For the text-containing cell, return its midpoint in [x, y] coordinate format. 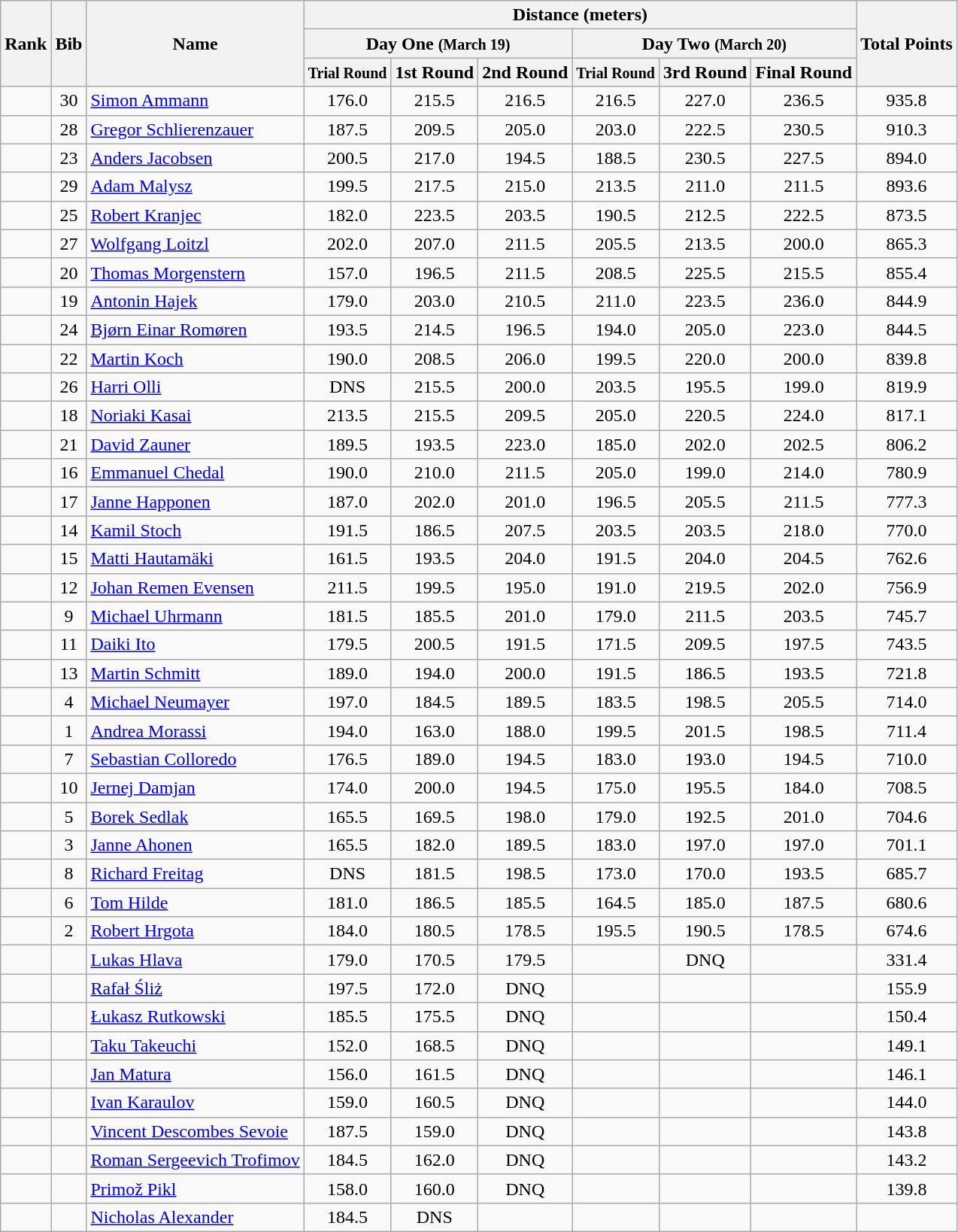
756.9 [907, 587]
710.0 [907, 759]
Antonin Hajek [196, 301]
217.5 [435, 187]
Martin Schmitt [196, 673]
Emmanuel Chedal [196, 473]
Noriaki Kasai [196, 416]
227.5 [804, 158]
Jernej Damjan [196, 787]
David Zauner [196, 445]
171.5 [616, 645]
14 [69, 530]
Taku Takeuchi [196, 1045]
Bib [69, 44]
149.1 [907, 1045]
Jan Matura [196, 1074]
6 [69, 903]
806.2 [907, 445]
150.4 [907, 1017]
202.5 [804, 445]
170.5 [435, 960]
7 [69, 759]
19 [69, 301]
201.5 [705, 730]
176.0 [347, 101]
680.6 [907, 903]
Gregor Schlierenzauer [196, 129]
12 [69, 587]
780.9 [907, 473]
Roman Sergeevich Trofimov [196, 1160]
183.5 [616, 702]
172.0 [435, 988]
18 [69, 416]
169.5 [435, 816]
Daiki Ito [196, 645]
Sebastian Colloredo [196, 759]
21 [69, 445]
23 [69, 158]
855.4 [907, 272]
777.3 [907, 502]
839.8 [907, 359]
Janne Ahonen [196, 845]
Michael Uhrmann [196, 616]
146.1 [907, 1074]
Day Two (March 20) [714, 44]
865.3 [907, 244]
157.0 [347, 272]
207.5 [525, 530]
160.5 [435, 1103]
236.5 [804, 101]
20 [69, 272]
225.5 [705, 272]
674.6 [907, 931]
13 [69, 673]
Łukasz Rutkowski [196, 1017]
Harri Olli [196, 387]
Anders Jacobsen [196, 158]
181.0 [347, 903]
331.4 [907, 960]
Wolfgang Loitzl [196, 244]
701.1 [907, 845]
220.5 [705, 416]
24 [69, 329]
1 [69, 730]
844.5 [907, 329]
217.0 [435, 158]
Thomas Morgenstern [196, 272]
214.0 [804, 473]
206.0 [525, 359]
Kamil Stoch [196, 530]
152.0 [347, 1045]
218.0 [804, 530]
175.5 [435, 1017]
16 [69, 473]
714.0 [907, 702]
704.6 [907, 816]
144.0 [907, 1103]
11 [69, 645]
893.6 [907, 187]
3rd Round [705, 72]
163.0 [435, 730]
Richard Freitag [196, 874]
210.5 [525, 301]
180.5 [435, 931]
204.5 [804, 559]
191.0 [616, 587]
Final Round [804, 72]
160.0 [435, 1188]
Total Points [907, 44]
770.0 [907, 530]
Nicholas Alexander [196, 1217]
22 [69, 359]
Rank [26, 44]
210.0 [435, 473]
143.2 [907, 1160]
156.0 [347, 1074]
9 [69, 616]
168.5 [435, 1045]
817.1 [907, 416]
27 [69, 244]
Janne Happonen [196, 502]
Tom Hilde [196, 903]
195.0 [525, 587]
139.8 [907, 1188]
207.0 [435, 244]
188.0 [525, 730]
219.5 [705, 587]
Michael Neumayer [196, 702]
819.9 [907, 387]
Simon Ammann [196, 101]
894.0 [907, 158]
Johan Remen Evensen [196, 587]
Borek Sedlak [196, 816]
158.0 [347, 1188]
Distance (meters) [581, 15]
29 [69, 187]
220.0 [705, 359]
2nd Round [525, 72]
143.8 [907, 1131]
15 [69, 559]
Day One (March 19) [438, 44]
215.0 [525, 187]
873.5 [907, 215]
30 [69, 101]
2 [69, 931]
Martin Koch [196, 359]
685.7 [907, 874]
227.0 [705, 101]
26 [69, 387]
10 [69, 787]
192.5 [705, 816]
175.0 [616, 787]
745.7 [907, 616]
Robert Kranjec [196, 215]
Name [196, 44]
4 [69, 702]
762.6 [907, 559]
910.3 [907, 129]
188.5 [616, 158]
1st Round [435, 72]
155.9 [907, 988]
187.0 [347, 502]
935.8 [907, 101]
8 [69, 874]
176.5 [347, 759]
Lukas Hlava [196, 960]
Adam Malysz [196, 187]
164.5 [616, 903]
Rafał Śliż [196, 988]
214.5 [435, 329]
Matti Hautamäki [196, 559]
711.4 [907, 730]
17 [69, 502]
721.8 [907, 673]
Vincent Descombes Sevoie [196, 1131]
173.0 [616, 874]
28 [69, 129]
174.0 [347, 787]
743.5 [907, 645]
170.0 [705, 874]
236.0 [804, 301]
212.5 [705, 215]
844.9 [907, 301]
3 [69, 845]
708.5 [907, 787]
224.0 [804, 416]
Bjørn Einar Romøren [196, 329]
162.0 [435, 1160]
Robert Hrgota [196, 931]
Andrea Morassi [196, 730]
Primož Pikl [196, 1188]
193.0 [705, 759]
25 [69, 215]
Ivan Karaulov [196, 1103]
198.0 [525, 816]
5 [69, 816]
